Detect which cell encompasses the target text, then output its [x, y] center coordinate. 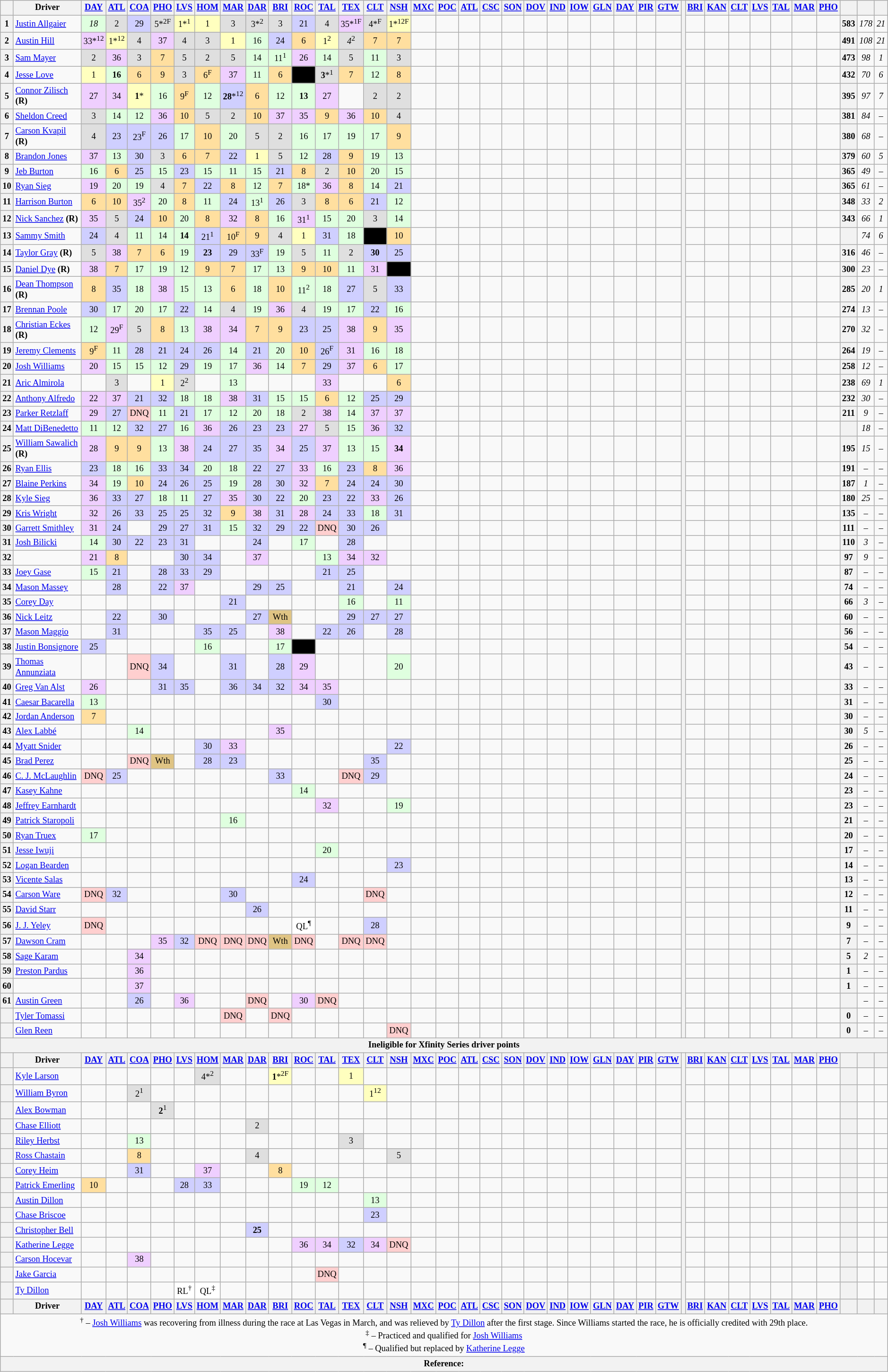
10F [233, 237]
180 [848, 499]
Anthony Alfredo [47, 398]
Carson Hocevar [47, 1259]
1*2F [280, 1076]
87 [848, 572]
40 [7, 687]
Taylor Gray (R) [47, 254]
3*2 [257, 24]
491 [848, 41]
131 [257, 202]
Jeffrey Earnhardt [47, 806]
381 [848, 116]
Carson Ware [47, 895]
Mason Massey [47, 588]
David Starr [47, 909]
51 [7, 851]
270 [848, 330]
Glen Reen [47, 1030]
Nick Sanchez (R) [47, 220]
Vicente Salas [47, 880]
47 [7, 791]
84 [866, 116]
4*F [375, 24]
1*1 [184, 24]
Sheldon Creed [47, 116]
108 [866, 41]
1*12 [116, 41]
50 [7, 836]
473 [848, 58]
59 [7, 971]
Alex Labbé [47, 731]
Justin Allgaier [47, 24]
QL¶ [304, 926]
58 [7, 957]
QL‡ [207, 1291]
191 [848, 468]
4*2 [207, 1076]
Patrick Staropoli [47, 820]
39 [7, 667]
Patrick Emerling [47, 1186]
Jeb Burton [47, 171]
Sammy Smith [47, 237]
Joey Gase [47, 572]
432 [848, 75]
5*2F [163, 24]
28*12 [233, 96]
69 [866, 383]
Riley Herbst [47, 1141]
352 [139, 202]
Ryan Ellis [47, 468]
3*1 [327, 75]
Ryan Truex [47, 836]
258 [848, 367]
178 [866, 24]
Caesar Bacarella [47, 702]
53 [7, 880]
343 [848, 220]
Jeremy Clements [47, 351]
195 [848, 449]
285 [848, 290]
Brennan Poole [47, 309]
44 [7, 747]
Jake Garcia [47, 1275]
316 [848, 254]
300 [848, 270]
264 [848, 351]
380 [848, 137]
238 [848, 383]
1*12F [399, 24]
41 [7, 702]
Corey Heim [47, 1170]
C. J. McLaughlin [47, 776]
Austin Hill [47, 41]
55 [7, 909]
Jordan Anderson [47, 717]
Tyler Tomassi [47, 1015]
110 [848, 543]
583 [848, 24]
232 [848, 398]
Christopher Bell [47, 1230]
Matt DiBenedetto [47, 429]
379 [848, 157]
Kyle Larson [47, 1076]
Ross Chastain [47, 1156]
Harrison Burton [47, 202]
Carson Kvapil (R) [47, 137]
Jesse Iwuji [47, 851]
Kyle Sieg [47, 499]
Garrett Smithley [47, 528]
Josh Bilicki [47, 543]
52 [7, 865]
Logan Bearden [47, 865]
RL† [184, 1291]
Brandon Jones [47, 157]
26F [327, 351]
57 [7, 941]
Katherine Legge [47, 1245]
Blaine Perkins [47, 484]
Daniel Dye (R) [47, 270]
Chase Elliott [47, 1126]
Kris Wright [47, 513]
Brad Perez [47, 762]
98 [866, 58]
Reference: [444, 1363]
Kasey Kahne [47, 791]
Ineligible for Xfinity Series driver points [444, 1046]
Austin Dillon [47, 1201]
Mason Maggio [47, 632]
Sam Mayer [47, 58]
Nick Leitz [47, 617]
Parker Retzlaff [47, 413]
33F [257, 254]
Dawson Cram [47, 941]
Greg Van Alst [47, 687]
Connor Zilisch (R) [47, 96]
Corey Day [47, 603]
Sage Karam [47, 957]
Christian Eckes (R) [47, 330]
Aric Almirola [47, 383]
Ryan Sieg [47, 186]
68 [866, 137]
274 [848, 309]
395 [848, 96]
187 [848, 484]
Jesse Love [47, 75]
135 [848, 513]
Justin Bonsignore [47, 647]
Austin Green [47, 1001]
311 [304, 220]
Josh Williams [47, 367]
Thomas Annunziata [47, 667]
29F [116, 330]
18* [304, 186]
J. J. Yeley [47, 926]
6F [207, 75]
45 [7, 762]
33*12 [94, 41]
23F [139, 137]
35*1F [351, 24]
Chase Briscoe [47, 1215]
Myatt Snider [47, 747]
Ty Dillon [47, 1291]
348 [848, 202]
William Byron [47, 1093]
William Sawalich (R) [47, 449]
48 [7, 806]
70 [866, 75]
Alex Bowman [47, 1110]
1* [139, 96]
Dean Thompson (R) [47, 290]
Preston Pardus [47, 971]
